Detect which cell encompasses the target text, then output its (x, y) center coordinate. 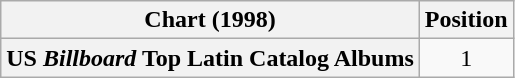
Chart (1998) (210, 20)
Position (466, 20)
1 (466, 58)
US Billboard Top Latin Catalog Albums (210, 58)
